Scan for the cell matching the given text and deliver its [X, Y] coordinate at center. 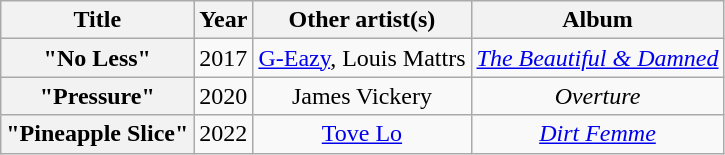
"No Less" [98, 58]
G-Eazy, Louis Mattrs [362, 58]
"Pressure" [98, 96]
Album [598, 20]
Overture [598, 96]
The Beautiful & Damned [598, 58]
Year [224, 20]
Title [98, 20]
2017 [224, 58]
Dirt Femme [598, 134]
"Pineapple Slice" [98, 134]
2020 [224, 96]
2022 [224, 134]
James Vickery [362, 96]
Tove Lo [362, 134]
Other artist(s) [362, 20]
